Return [x, y] of the center of cell containing provided text 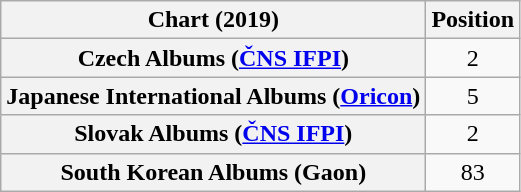
South Korean Albums (Gaon) [214, 172]
Chart (2019) [214, 20]
Position [473, 20]
83 [473, 172]
Czech Albums (ČNS IFPI) [214, 58]
5 [473, 96]
Slovak Albums (ČNS IFPI) [214, 134]
Japanese International Albums (Oricon) [214, 96]
